Search for the cell housing the specified text and yield its (X, Y) center coordinate. 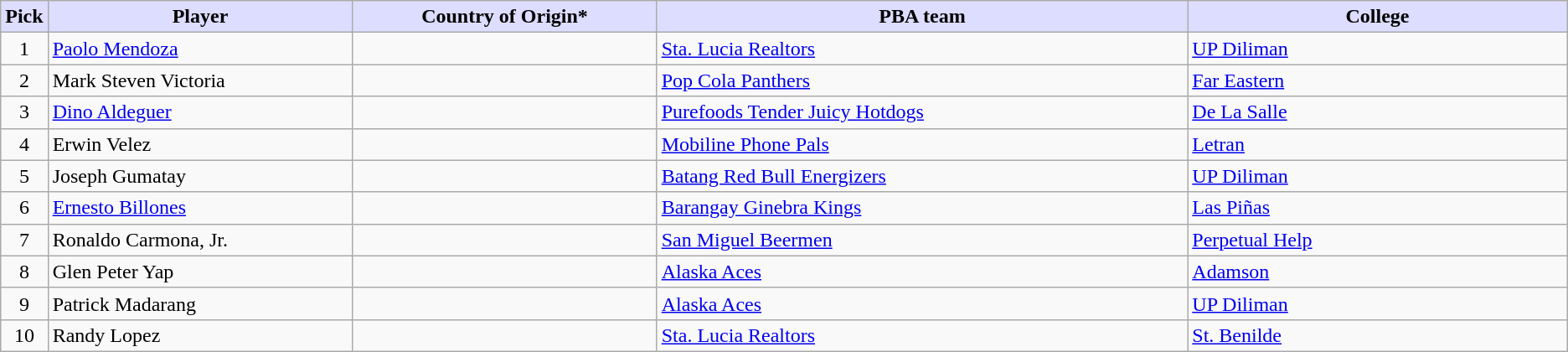
10 (24, 335)
Player (200, 17)
Letran (1377, 144)
Perpetual Help (1377, 240)
Purefoods Tender Juicy Hotdogs (922, 112)
San Miguel Beermen (922, 240)
Mark Steven Victoria (200, 80)
Joseph Gumatay (200, 176)
De La Salle (1377, 112)
Patrick Madarang (200, 303)
1 (24, 49)
5 (24, 176)
6 (24, 208)
Ronaldo Carmona, Jr. (200, 240)
2 (24, 80)
7 (24, 240)
Mobiline Phone Pals (922, 144)
College (1377, 17)
Las Piñas (1377, 208)
Pick (24, 17)
Dino Aldeguer (200, 112)
Adamson (1377, 272)
Country of Origin* (504, 17)
Ernesto Billones (200, 208)
Paolo Mendoza (200, 49)
PBA team (922, 17)
Pop Cola Panthers (922, 80)
Far Eastern (1377, 80)
Randy Lopez (200, 335)
9 (24, 303)
Barangay Ginebra Kings (922, 208)
Batang Red Bull Energizers (922, 176)
4 (24, 144)
Glen Peter Yap (200, 272)
Erwin Velez (200, 144)
3 (24, 112)
St. Benilde (1377, 335)
8 (24, 272)
